For the text-containing cell, return its midpoint in [X, Y] coordinate format. 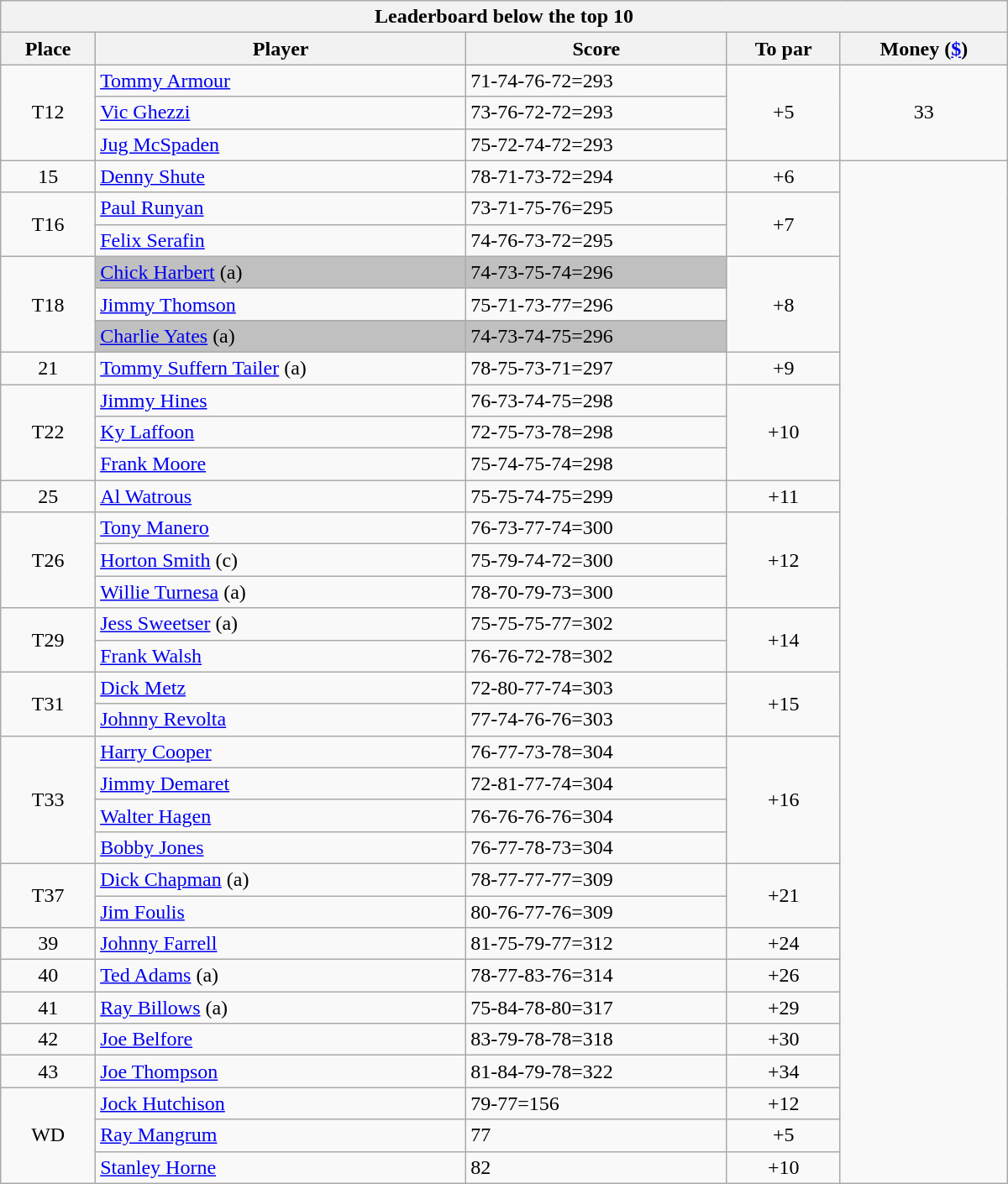
78-75-73-71=297 [596, 368]
80-76-77-76=309 [596, 911]
43 [49, 1071]
76-77-73-78=304 [596, 752]
+11 [783, 496]
Johnny Revolta [281, 720]
74-76-73-72=295 [596, 240]
75-75-74-75=299 [596, 496]
33 [924, 113]
+14 [783, 640]
77-74-76-76=303 [596, 720]
76-76-76-76=304 [596, 815]
+34 [783, 1071]
To par [783, 49]
Tony Manero [281, 528]
Score [596, 49]
Charlie Yates (a) [281, 336]
Denny Shute [281, 176]
Joe Thompson [281, 1071]
+9 [783, 368]
T18 [49, 304]
T33 [49, 799]
T31 [49, 704]
Ky Laffoon [281, 432]
WD [49, 1135]
Dick Chapman (a) [281, 879]
72-80-77-74=303 [596, 688]
74-73-75-74=296 [596, 272]
75-71-73-77=296 [596, 304]
Chick Harbert (a) [281, 272]
Felix Serafin [281, 240]
Ted Adams (a) [281, 976]
Jess Sweetser (a) [281, 624]
75-84-78-80=317 [596, 1008]
71-74-76-72=293 [596, 81]
81-75-79-77=312 [596, 944]
75-79-74-72=300 [596, 560]
76-77-78-73=304 [596, 847]
+8 [783, 304]
+6 [783, 176]
Frank Moore [281, 464]
Jock Hutchison [281, 1103]
Johnny Farrell [281, 944]
21 [49, 368]
+24 [783, 944]
Jimmy Demaret [281, 783]
74-73-74-75=296 [596, 336]
Jimmy Hines [281, 401]
72-81-77-74=304 [596, 783]
+29 [783, 1008]
+30 [783, 1040]
+15 [783, 704]
75-72-74-72=293 [596, 144]
78-71-73-72=294 [596, 176]
42 [49, 1040]
T22 [49, 432]
Money ($) [924, 49]
83-79-78-78=318 [596, 1040]
Stanley Horne [281, 1167]
73-71-75-76=295 [596, 208]
Paul Runyan [281, 208]
72-75-73-78=298 [596, 432]
Bobby Jones [281, 847]
Jimmy Thomson [281, 304]
Vic Ghezzi [281, 113]
Tommy Suffern Tailer (a) [281, 368]
76-76-72-78=302 [596, 656]
T37 [49, 895]
78-77-83-76=314 [596, 976]
Walter Hagen [281, 815]
T26 [49, 560]
Willie Turnesa (a) [281, 592]
75-74-75-74=298 [596, 464]
Ray Billows (a) [281, 1008]
Harry Cooper [281, 752]
T16 [49, 224]
79-77=156 [596, 1103]
Al Watrous [281, 496]
Frank Walsh [281, 656]
+7 [783, 224]
Leaderboard below the top 10 [504, 17]
76-73-77-74=300 [596, 528]
Ray Mangrum [281, 1135]
+21 [783, 895]
15 [49, 176]
77 [596, 1135]
Dick Metz [281, 688]
Horton Smith (c) [281, 560]
Place [49, 49]
40 [49, 976]
82 [596, 1167]
75-75-75-77=302 [596, 624]
Tommy Armour [281, 81]
T29 [49, 640]
+26 [783, 976]
T12 [49, 113]
73-76-72-72=293 [596, 113]
78-77-77-77=309 [596, 879]
39 [49, 944]
Joe Belfore [281, 1040]
25 [49, 496]
81-84-79-78=322 [596, 1071]
76-73-74-75=298 [596, 401]
Player [281, 49]
78-70-79-73=300 [596, 592]
41 [49, 1008]
Jug McSpaden [281, 144]
Jim Foulis [281, 911]
+16 [783, 799]
